Pinpoint the cell where the given text exists, returning its [x, y] midpoint coordinate. 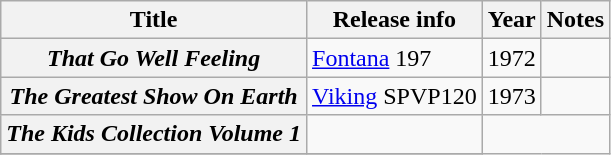
Year [512, 20]
1972 [512, 58]
Viking SPVP120 [395, 96]
Release info [395, 20]
Fontana 197 [395, 58]
The Greatest Show On Earth [154, 96]
That Go Well Feeling [154, 58]
Title [154, 20]
Notes [575, 20]
The Kids Collection Volume 1 [154, 134]
1973 [512, 96]
